Return the [X, Y] coordinate for the center point of the cell that contains the specified text.  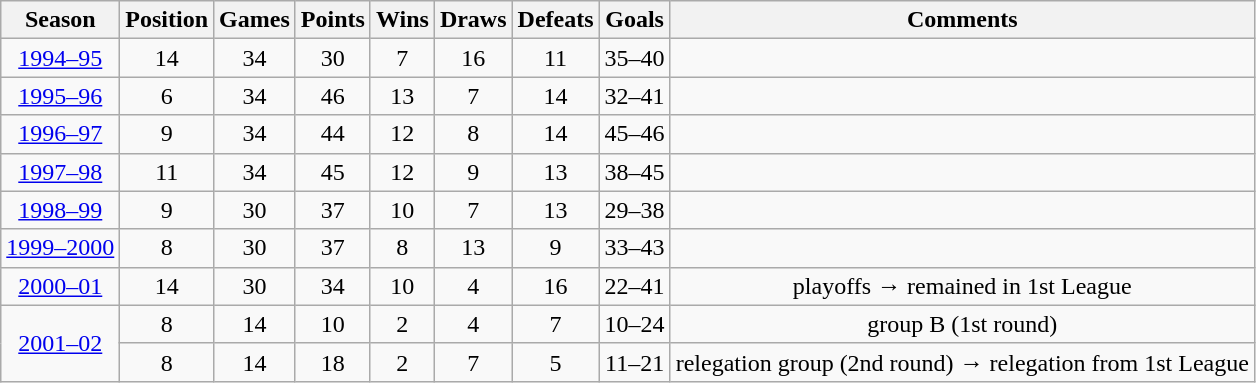
playoffs → remained in 1st League [962, 286]
1994–95 [60, 58]
1995–96 [60, 96]
Goals [634, 20]
46 [332, 96]
18 [332, 362]
35–40 [634, 58]
2001–02 [60, 343]
45–46 [634, 134]
Games [255, 20]
1999–2000 [60, 248]
1998–99 [60, 210]
Position [167, 20]
10–24 [634, 324]
11–21 [634, 362]
33–43 [634, 248]
Comments [962, 20]
2000–01 [60, 286]
29–38 [634, 210]
1997–98 [60, 172]
group B (1st round) [962, 324]
Draws [473, 20]
1996–97 [60, 134]
Defeats [556, 20]
6 [167, 96]
5 [556, 362]
Season [60, 20]
Points [332, 20]
Wins [402, 20]
44 [332, 134]
45 [332, 172]
relegation group (2nd round) → relegation from 1st League [962, 362]
38–45 [634, 172]
32–41 [634, 96]
22–41 [634, 286]
